Pinpoint the cell where the given text exists, returning its [x, y] midpoint coordinate. 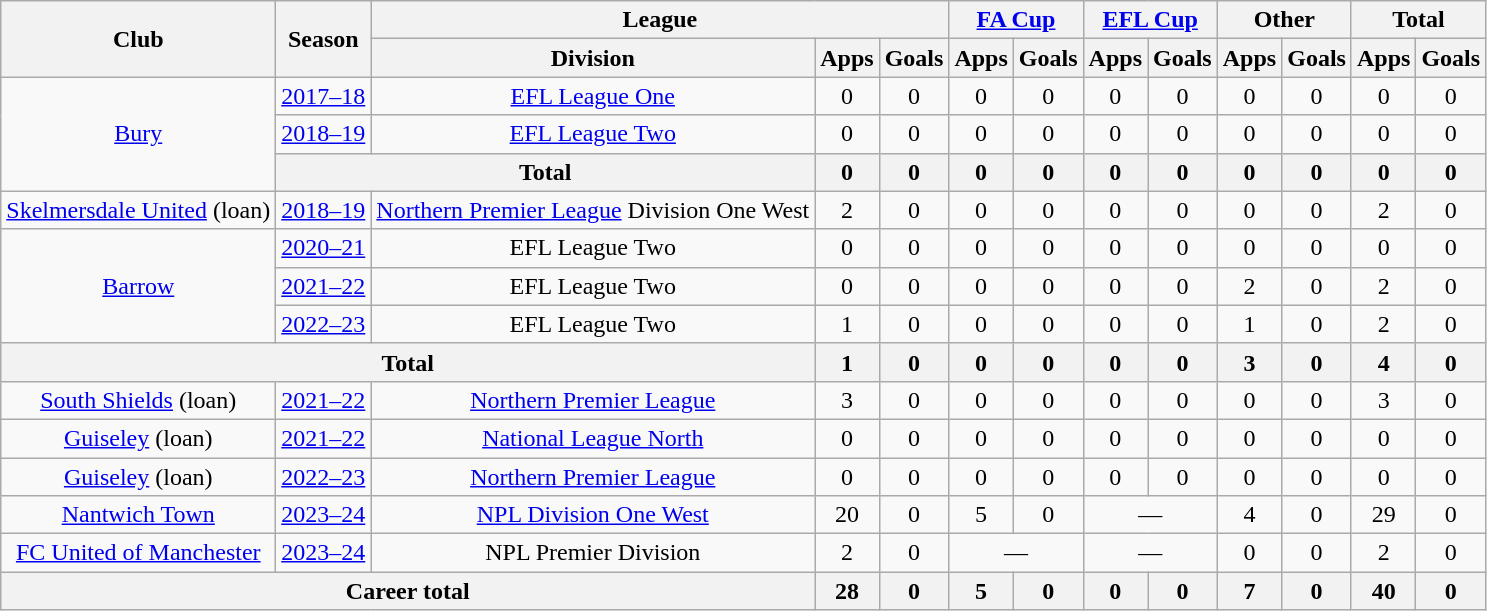
FC United of Manchester [138, 553]
28 [847, 591]
Barrow [138, 286]
2017–18 [324, 96]
League [660, 20]
Other [1284, 20]
Season [324, 39]
Bury [138, 134]
NPL Division One West [593, 515]
2020–21 [324, 248]
EFL Cup [1150, 20]
NPL Premier Division [593, 553]
EFL League One [593, 96]
7 [1249, 591]
FA Cup [1016, 20]
29 [1383, 515]
20 [847, 515]
Division [593, 58]
National League North [593, 438]
Nantwich Town [138, 515]
40 [1383, 591]
South Shields (loan) [138, 400]
Skelmersdale United (loan) [138, 210]
Club [138, 39]
Career total [408, 591]
Northern Premier League Division One West [593, 210]
